Pinpoint the cell where the given text exists, returning its [x, y] midpoint coordinate. 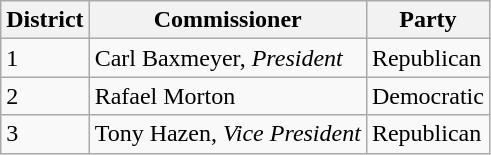
Democratic [428, 96]
District [45, 20]
Commissioner [228, 20]
Rafael Morton [228, 96]
Party [428, 20]
1 [45, 58]
3 [45, 134]
2 [45, 96]
Carl Baxmeyer, President [228, 58]
Tony Hazen, Vice President [228, 134]
